For the text-containing cell, return its midpoint in [x, y] coordinate format. 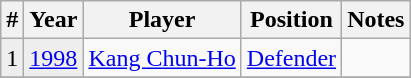
1998 [54, 58]
# [12, 20]
Defender [291, 58]
Notes [376, 20]
Kang Chun-Ho [162, 58]
Position [291, 20]
Year [54, 20]
Player [162, 20]
1 [12, 58]
